Scan for the cell matching the given text and deliver its [X, Y] coordinate at center. 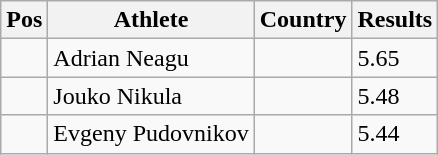
Athlete [151, 20]
Adrian Neagu [151, 58]
Evgeny Pudovnikov [151, 134]
Results [395, 20]
5.44 [395, 134]
5.65 [395, 58]
Country [303, 20]
5.48 [395, 96]
Jouko Nikula [151, 96]
Pos [24, 20]
